For the text-containing cell, return its midpoint in [x, y] coordinate format. 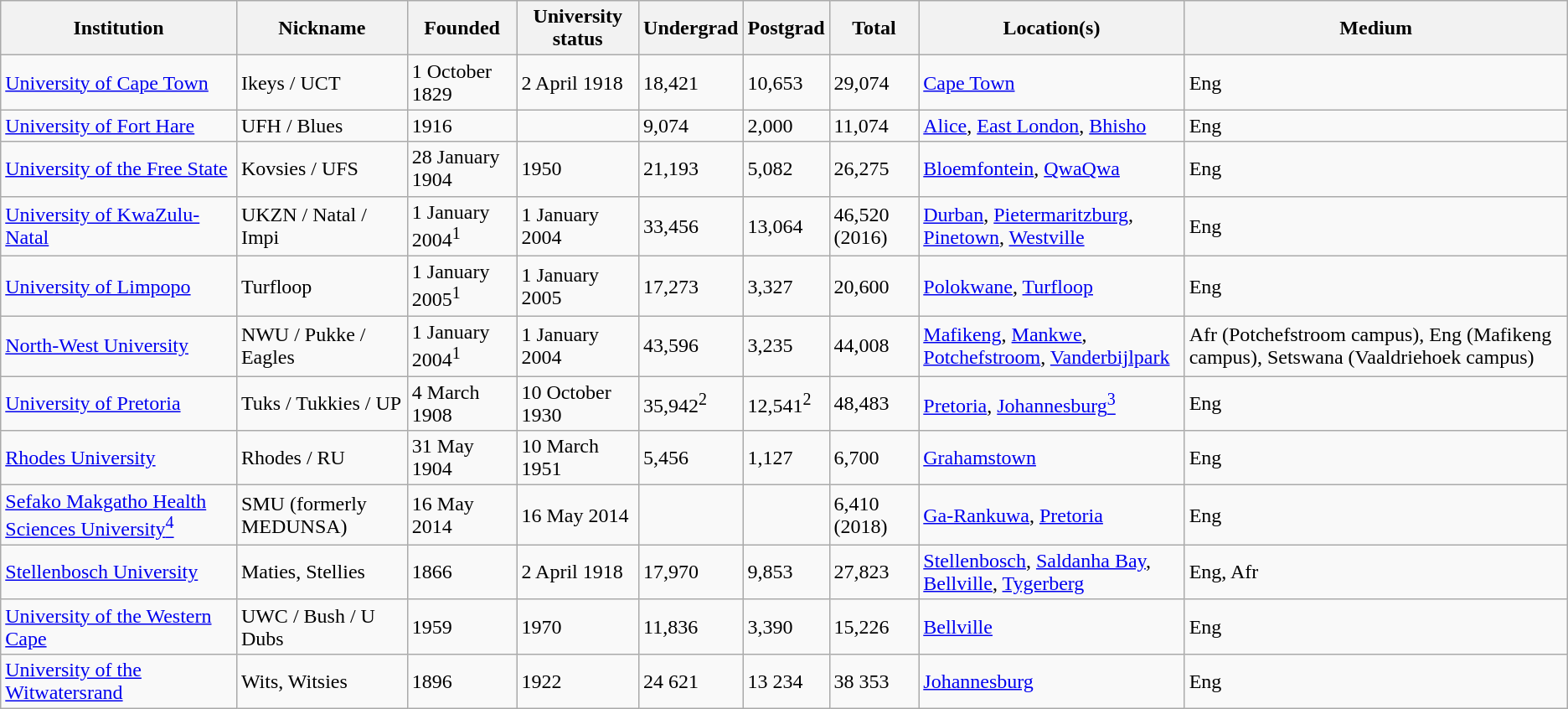
20,600 [874, 287]
21,193 [691, 169]
1 January 2005 [578, 287]
Total [874, 28]
Durban, Pietermaritzburg, Pinetown, Westville [1052, 226]
2,000 [786, 126]
9,853 [786, 572]
31 May 1904 [462, 458]
Cape Town [1052, 82]
Pretoria, Johannesburg3 [1052, 404]
Ikeys / UCT [322, 82]
15,226 [874, 627]
1916 [462, 126]
Polokwane, Turfloop [1052, 287]
29,074 [874, 82]
3,327 [786, 287]
1970 [578, 627]
University of the Witwatersrand [119, 681]
Alice, East London, Bhisho [1052, 126]
University of the Western Cape [119, 627]
1866 [462, 572]
Ga-Rankuwa, Pretoria [1052, 515]
University of KwaZulu-Natal [119, 226]
Stellenbosch University [119, 572]
6,700 [874, 458]
Kovsies / UFS [322, 169]
1922 [578, 681]
Bloemfontein, QwaQwa [1052, 169]
Undergrad [691, 28]
Turfloop [322, 287]
Johannesburg [1052, 681]
17,970 [691, 572]
1,127 [786, 458]
NWU / Pukke / Eagles [322, 346]
3,390 [786, 627]
1 January 20051 [462, 287]
Tuks / Tukkies / UP [322, 404]
13 234 [786, 681]
3,235 [786, 346]
11,836 [691, 627]
11,074 [874, 126]
1950 [578, 169]
University of Fort Hare [119, 126]
17,273 [691, 287]
48,483 [874, 404]
1959 [462, 627]
9,074 [691, 126]
Maties, Stellies [322, 572]
Stellenbosch, Saldanha Bay, Bellville, Tygerberg [1052, 572]
4 March 1908 [462, 404]
44,008 [874, 346]
10,653 [786, 82]
Afr (Potchefstroom campus), Eng (Mafikeng campus), Setswana (Vaaldriehoek campus) [1375, 346]
26,275 [874, 169]
SMU (formerly MEDUNSA) [322, 515]
Wits, Witsies [322, 681]
University status [578, 28]
University of Pretoria [119, 404]
Medium [1375, 28]
North-West University [119, 346]
24 621 [691, 681]
46,520 (2016) [874, 226]
Bellville [1052, 627]
University of Limpopo [119, 287]
Rhodes / RU [322, 458]
38 353 [874, 681]
UWC / Bush / U Dubs [322, 627]
33,456 [691, 226]
University of the Free State [119, 169]
18,421 [691, 82]
35,9422 [691, 404]
University of Cape Town [119, 82]
28 January 1904 [462, 169]
Mafikeng, Mankwe, Potchefstroom, Vanderbijlpark [1052, 346]
5,456 [691, 458]
UFH / Blues [322, 126]
Rhodes University [119, 458]
Sefako Makgatho Health Sciences University4 [119, 515]
Postgrad [786, 28]
12,5412 [786, 404]
Institution [119, 28]
13,064 [786, 226]
27,823 [874, 572]
Grahamstown [1052, 458]
Eng, Afr [1375, 572]
6,410 (2018) [874, 515]
10 March 1951 [578, 458]
Nickname [322, 28]
UKZN / Natal / Impi [322, 226]
Location(s) [1052, 28]
43,596 [691, 346]
1 October 1829 [462, 82]
5,082 [786, 169]
1896 [462, 681]
10 October 1930 [578, 404]
Founded [462, 28]
